Scan for the cell matching the given text and deliver its (X, Y) coordinate at center. 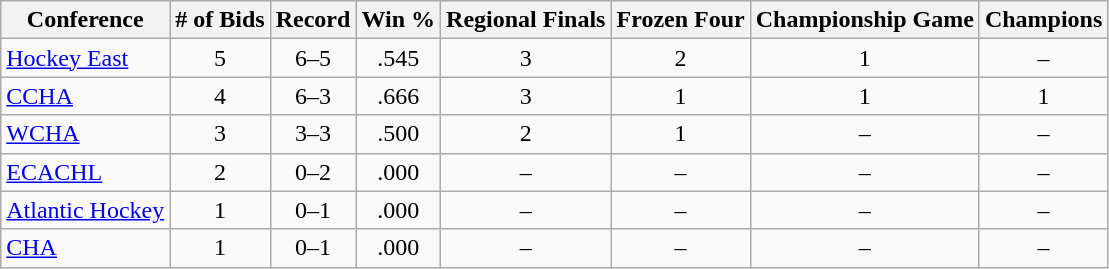
0–2 (313, 172)
# of Bids (220, 20)
Championship Game (864, 20)
CHA (86, 248)
.500 (398, 134)
3–3 (313, 134)
.545 (398, 58)
6–3 (313, 96)
Conference (86, 20)
Frozen Four (680, 20)
5 (220, 58)
Regional Finals (526, 20)
.666 (398, 96)
4 (220, 96)
CCHA (86, 96)
ECACHL (86, 172)
Atlantic Hockey (86, 210)
Champions (1043, 20)
WCHA (86, 134)
Win % (398, 20)
Record (313, 20)
6–5 (313, 58)
Hockey East (86, 58)
